Scan for the cell matching the given text and deliver its [X, Y] coordinate at center. 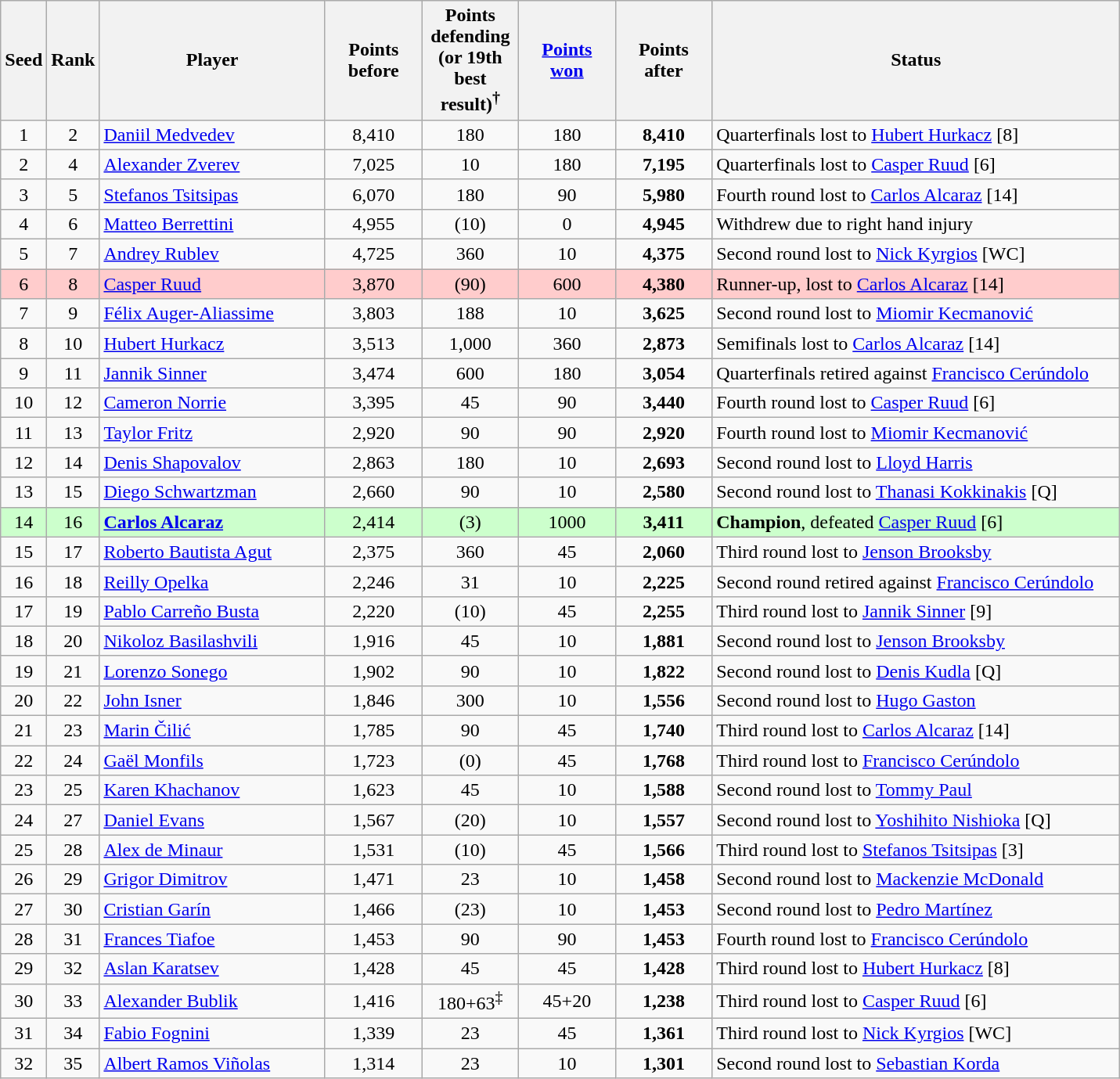
1000 [567, 522]
4,725 [373, 254]
Nikoloz Basilashvili [213, 641]
(0) [470, 761]
3,411 [664, 522]
1,339 [373, 1034]
Second round lost to Mackenzie McDonald [916, 879]
2,414 [373, 522]
1,902 [373, 671]
Third round lost to Carlos Alcaraz [14] [916, 731]
Grigor Dimitrov [213, 879]
(3) [470, 522]
Second round lost to Tommy Paul [916, 790]
Aslan Karatsev [213, 969]
Félix Auger-Aliassime [213, 314]
1,567 [373, 820]
1,556 [664, 700]
2,255 [664, 611]
26 [23, 879]
2,693 [664, 462]
1,916 [373, 641]
Seed [23, 61]
Second round lost to Miomir Kecmanović [916, 314]
180+63‡ [470, 1002]
1,723 [373, 761]
1,458 [664, 879]
35 [74, 1063]
Third round lost to Jenson Brooksby [916, 552]
Second round retired against Francisco Cerúndolo [916, 581]
Second round lost to Sebastian Korda [916, 1063]
3,513 [373, 343]
Daniil Medvedev [213, 135]
1,785 [373, 731]
Fourth round lost to Miomir Kecmanović [916, 433]
Fourth round lost to Casper Ruud [6] [916, 403]
Matteo Berrettini [213, 224]
1,740 [664, 731]
1,301 [664, 1063]
Second round lost to Hugo Gaston [916, 700]
Marin Čilić [213, 731]
5,980 [664, 194]
1,471 [373, 879]
Player [213, 61]
6,070 [373, 194]
33 [74, 1002]
1,881 [664, 641]
7,195 [664, 164]
Diego Schwartzman [213, 492]
Daniel Evans [213, 820]
Semifinals lost to Carlos Alcaraz [14] [916, 343]
Stefanos Tsitsipas [213, 194]
Fabio Fognini [213, 1034]
Fourth round lost to Carlos Alcaraz [14] [916, 194]
(90) [470, 284]
2,660 [373, 492]
4,955 [373, 224]
1,416 [373, 1002]
1,466 [373, 909]
Third round lost to Nick Kyrgios [WC] [916, 1034]
1,314 [373, 1063]
Alexander Zverev [213, 164]
1,531 [373, 850]
1 [23, 135]
Alexander Bublik [213, 1002]
3,440 [664, 403]
Karen Khachanov [213, 790]
4,945 [664, 224]
2,060 [664, 552]
Quarterfinals lost to Hubert Hurkacz [8] [916, 135]
1,846 [373, 700]
Runner-up, lost to Carlos Alcaraz [14] [916, 284]
Second round lost to Pedro Martínez [916, 909]
Jannik Sinner [213, 373]
Champion, defeated Casper Ruud [6] [916, 522]
Withdrew due to right hand injury [916, 224]
1,238 [664, 1002]
300 [470, 700]
Fourth round lost to Francisco Cerúndolo [916, 939]
3,625 [664, 314]
Second round lost to Thanasi Kokkinakis [Q] [916, 492]
4,375 [664, 254]
1,768 [664, 761]
1,822 [664, 671]
Quarterfinals retired against Francisco Cerúndolo [916, 373]
Points before [373, 61]
Second round lost to Lloyd Harris [916, 462]
Cristian Garín [213, 909]
3,474 [373, 373]
1,557 [664, 820]
1,566 [664, 850]
4,380 [664, 284]
2,863 [373, 462]
7,025 [373, 164]
Hubert Hurkacz [213, 343]
Second round lost to Denis Kudla [Q] [916, 671]
Third round lost to Francisco Cerúndolo [916, 761]
(23) [470, 909]
Points won [567, 61]
2,246 [373, 581]
Carlos Alcaraz [213, 522]
2,580 [664, 492]
Frances Tiafoe [213, 939]
188 [470, 314]
1,000 [470, 343]
Gaël Monfils [213, 761]
Third round lost to Stefanos Tsitsipas [3] [916, 850]
45+20 [567, 1002]
1,361 [664, 1034]
2,873 [664, 343]
Second round lost to Yoshihito Nishioka [Q] [916, 820]
Third round lost to Casper Ruud [6] [916, 1002]
Points after [664, 61]
Lorenzo Sonego [213, 671]
Alex de Minaur [213, 850]
3,395 [373, 403]
Cameron Norrie [213, 403]
34 [74, 1034]
Rank [74, 61]
Taylor Fritz [213, 433]
0 [567, 224]
(20) [470, 820]
Roberto Bautista Agut [213, 552]
Albert Ramos Viñolas [213, 1063]
3,870 [373, 284]
Second round lost to Nick Kyrgios [WC] [916, 254]
Status [916, 61]
Third round lost to Jannik Sinner [9] [916, 611]
1,623 [373, 790]
John Isner [213, 700]
3 [23, 194]
3,803 [373, 314]
2,375 [373, 552]
1,588 [664, 790]
3,054 [664, 373]
2,225 [664, 581]
Quarterfinals lost to Casper Ruud [6] [916, 164]
Second round lost to Jenson Brooksby [916, 641]
Points defending (or 19th best result)† [470, 61]
Casper Ruud [213, 284]
Pablo Carreño Busta [213, 611]
Third round lost to Hubert Hurkacz [8] [916, 969]
2,220 [373, 611]
Reilly Opelka [213, 581]
Denis Shapovalov [213, 462]
Andrey Rublev [213, 254]
